Return [X, Y] of the center of cell containing provided text 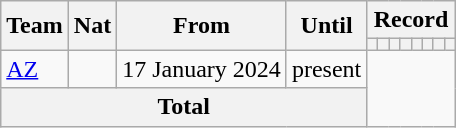
From [202, 26]
AZ [35, 69]
present [326, 69]
Until [326, 26]
Record [411, 20]
17 January 2024 [202, 69]
Total [184, 107]
Team [35, 26]
Nat [92, 26]
